Find where the given text appears and provide that cell's center as (X, Y) coordinate. 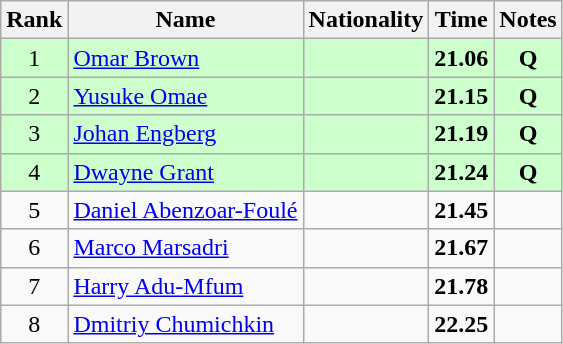
21.67 (462, 248)
21.19 (462, 134)
Yusuke Omae (186, 96)
21.45 (462, 210)
21.06 (462, 58)
21.78 (462, 286)
5 (34, 210)
Omar Brown (186, 58)
4 (34, 172)
6 (34, 248)
8 (34, 324)
21.24 (462, 172)
Time (462, 20)
Nationality (366, 20)
3 (34, 134)
Name (186, 20)
Daniel Abenzoar-Foulé (186, 210)
Marco Marsadri (186, 248)
21.15 (462, 96)
Notes (528, 20)
Harry Adu-Mfum (186, 286)
Rank (34, 20)
Dmitriy Chumichkin (186, 324)
Dwayne Grant (186, 172)
22.25 (462, 324)
2 (34, 96)
Johan Engberg (186, 134)
1 (34, 58)
7 (34, 286)
